Scan for the cell matching the given text and deliver its [x, y] coordinate at center. 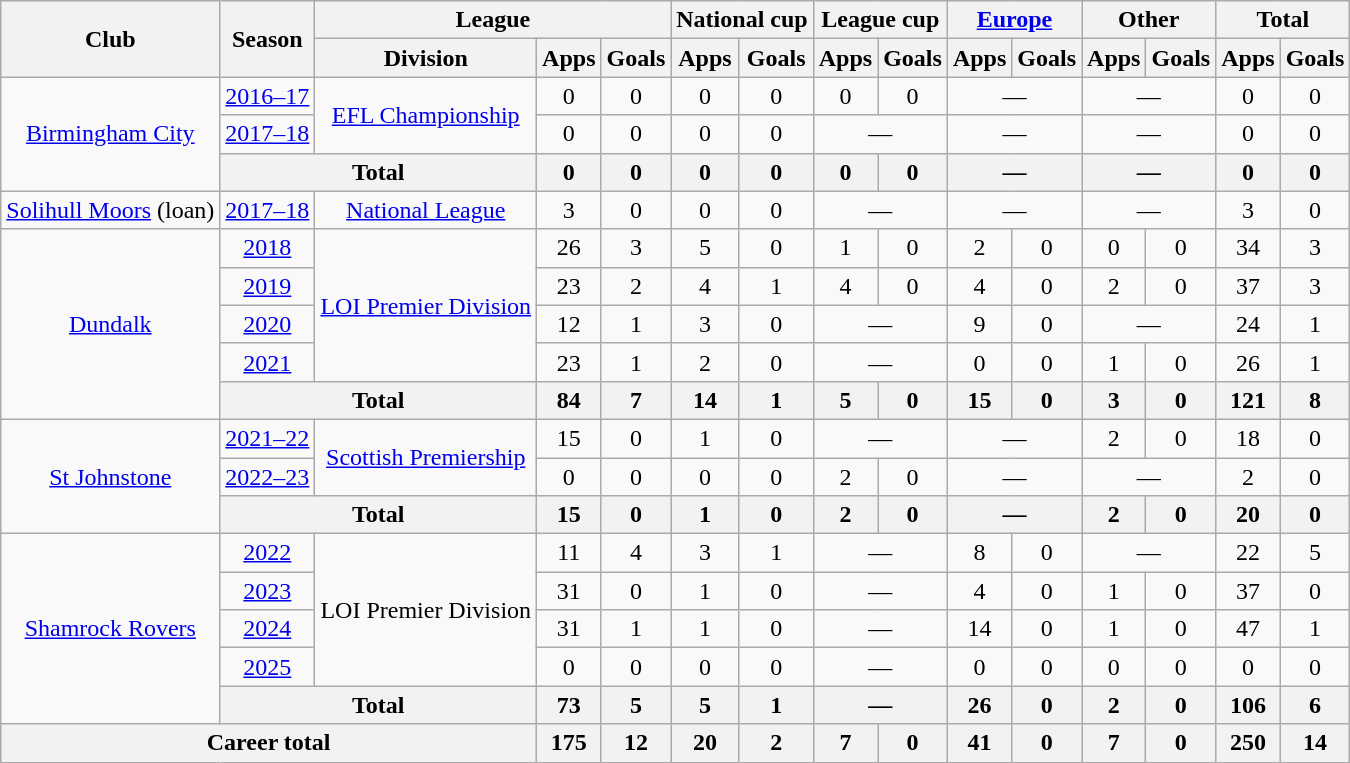
St Johnstone [110, 476]
2021–22 [268, 438]
Europe [1014, 20]
2019 [268, 286]
National League [426, 210]
11 [569, 553]
6 [1315, 705]
Division [426, 58]
2021 [268, 362]
175 [569, 743]
Shamrock Rovers [110, 629]
250 [1248, 743]
Career total [269, 743]
121 [1248, 400]
34 [1248, 248]
2022 [268, 553]
Other [1149, 20]
EFL Championship [426, 115]
84 [569, 400]
2020 [268, 324]
2025 [268, 667]
9 [979, 324]
Scottish Premiership [426, 457]
73 [569, 705]
22 [1248, 553]
Solihull Moors (loan) [110, 210]
41 [979, 743]
League cup [880, 20]
2022–23 [268, 477]
Season [268, 39]
Birmingham City [110, 134]
2016–17 [268, 96]
Dundalk [110, 324]
47 [1248, 629]
2024 [268, 629]
National cup [742, 20]
2023 [268, 591]
League [493, 20]
24 [1248, 324]
106 [1248, 705]
18 [1248, 438]
2018 [268, 248]
Club [110, 39]
